Search for the cell housing the specified text and yield its (x, y) center coordinate. 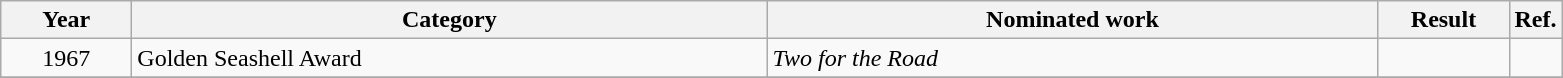
Nominated work (1072, 20)
Result (1444, 20)
1967 (66, 58)
Two for the Road (1072, 58)
Ref. (1536, 20)
Year (66, 20)
Category (450, 20)
Golden Seashell Award (450, 58)
